Provide the [x, y] coordinate of the cell's center where the given text is located.  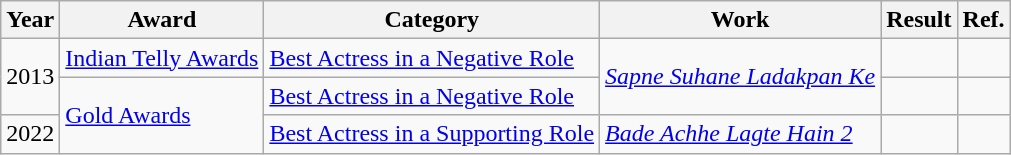
2022 [30, 134]
Ref. [984, 20]
Year [30, 20]
Work [740, 20]
2013 [30, 77]
Sapne Suhane Ladakpan Ke [740, 77]
Category [432, 20]
Award [162, 20]
Best Actress in a Supporting Role [432, 134]
Result [919, 20]
Gold Awards [162, 115]
Indian Telly Awards [162, 58]
Bade Achhe Lagte Hain 2 [740, 134]
